Capture the cell that displays the provided text and extract its [X, Y] central coordinate. 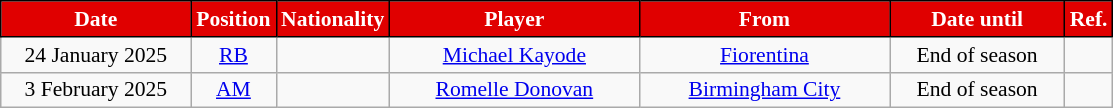
Nationality [332, 19]
Date [96, 19]
From [764, 19]
Birmingham City [764, 90]
Michael Kayode [514, 55]
Fiorentina [764, 55]
24 January 2025 [96, 55]
Ref. [1089, 19]
Position [234, 19]
AM [234, 90]
3 February 2025 [96, 90]
Romelle Donovan [514, 90]
Date until [978, 19]
RB [234, 55]
Player [514, 19]
